Output the (X, Y) coordinate of the center of the cell containing the given text.  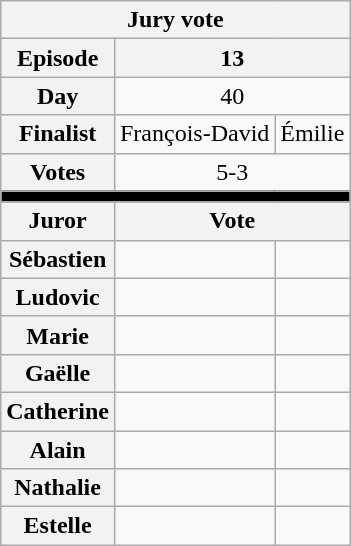
Émilie (312, 134)
Nathalie (58, 488)
Day (58, 96)
Jury vote (176, 20)
Catherine (58, 411)
Estelle (58, 526)
40 (232, 96)
Alain (58, 449)
5-3 (232, 172)
Sébastien (58, 259)
Gaëlle (58, 373)
Juror (58, 221)
Finalist (58, 134)
13 (232, 58)
François-David (194, 134)
Vote (232, 221)
Votes (58, 172)
Marie (58, 335)
Ludovic (58, 297)
Episode (58, 58)
